Locate the cell with the specified text and output its (X, Y) center coordinate. 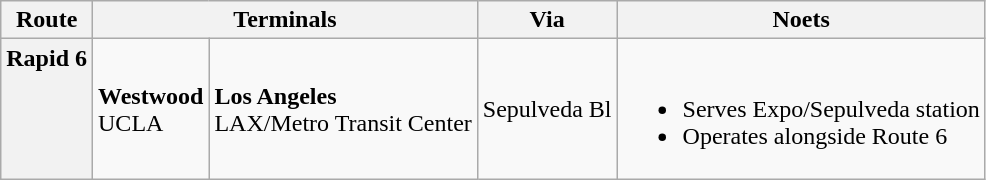
Terminals (286, 20)
Sepulveda Bl (547, 109)
WestwoodUCLA (151, 109)
Noets (801, 20)
Rapid 6 (47, 109)
Serves Expo/Sepulveda stationOperates alongside Route 6 (801, 109)
Via (547, 20)
Route (47, 20)
Los Angeles LAX/Metro Transit Center (343, 109)
